Locate the cell with the specified text and output its [X, Y] center coordinate. 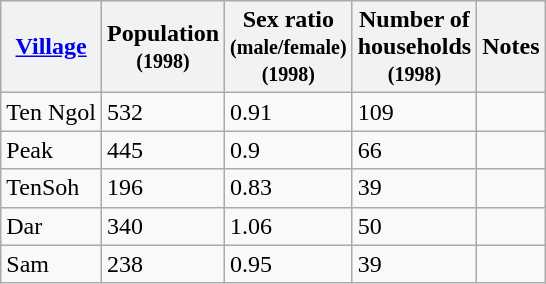
50 [414, 226]
TenSoh [52, 188]
1.06 [289, 226]
0.91 [289, 112]
196 [162, 188]
Ten Ngol [52, 112]
340 [162, 226]
Peak [52, 150]
Number ofhouseholds(1998) [414, 47]
Village [52, 47]
0.83 [289, 188]
Sex ratio(male/female)(1998) [289, 47]
532 [162, 112]
0.9 [289, 150]
Notes [511, 47]
109 [414, 112]
445 [162, 150]
66 [414, 150]
238 [162, 264]
Population(1998) [162, 47]
0.95 [289, 264]
Dar [52, 226]
Sam [52, 264]
